Capture the cell that displays the provided text and extract its (x, y) central coordinate. 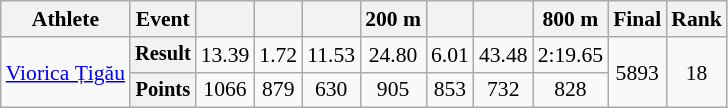
200 m (393, 19)
905 (393, 90)
24.80 (393, 55)
Athlete (66, 19)
732 (504, 90)
879 (278, 90)
43.48 (504, 55)
828 (570, 90)
Event (163, 19)
13.39 (226, 55)
853 (450, 90)
Final (637, 19)
630 (331, 90)
1066 (226, 90)
Result (163, 55)
18 (696, 72)
11.53 (331, 55)
5893 (637, 72)
Viorica Țigău (66, 72)
2:19.65 (570, 55)
6.01 (450, 55)
Rank (696, 19)
800 m (570, 19)
1.72 (278, 55)
Points (163, 90)
